Find where the given text appears and provide that cell's center as [x, y] coordinate. 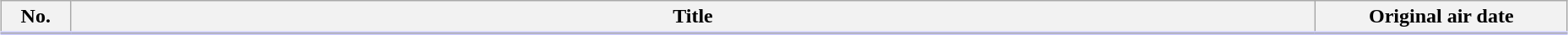
Original air date [1441, 17]
Title [693, 17]
No. [35, 17]
